Detect which cell encompasses the target text, then output its [X, Y] center coordinate. 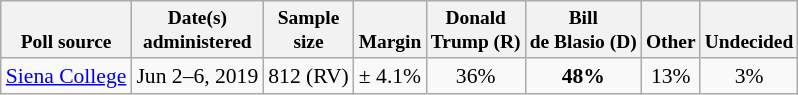
3% [749, 76]
48% [583, 76]
± 4.1% [390, 76]
Margin [390, 30]
Undecided [749, 30]
Jun 2–6, 2019 [197, 76]
Poll source [66, 30]
Other [670, 30]
Billde Blasio (D) [583, 30]
Siena College [66, 76]
Samplesize [308, 30]
13% [670, 76]
812 (RV) [308, 76]
36% [476, 76]
Date(s)administered [197, 30]
DonaldTrump (R) [476, 30]
